Provide the (X, Y) coordinate of the cell's center where the given text is located.  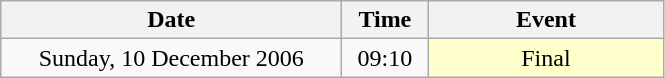
Time (385, 20)
09:10 (385, 58)
Event (546, 20)
Final (546, 58)
Date (172, 20)
Sunday, 10 December 2006 (172, 58)
